Locate the cell with the specified text and output its (x, y) center coordinate. 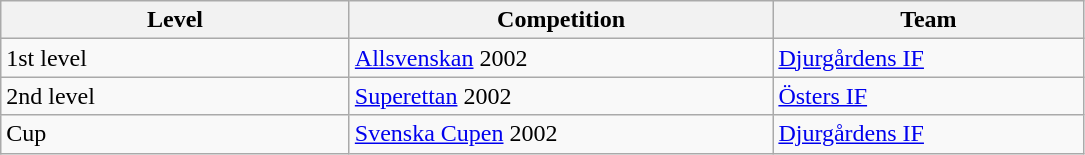
Östers IF (928, 96)
Level (176, 20)
Team (928, 20)
2nd level (176, 96)
Allsvenskan 2002 (561, 58)
Cup (176, 134)
Competition (561, 20)
1st level (176, 58)
Svenska Cupen 2002 (561, 134)
Superettan 2002 (561, 96)
